Detect which cell encompasses the target text, then output its [X, Y] center coordinate. 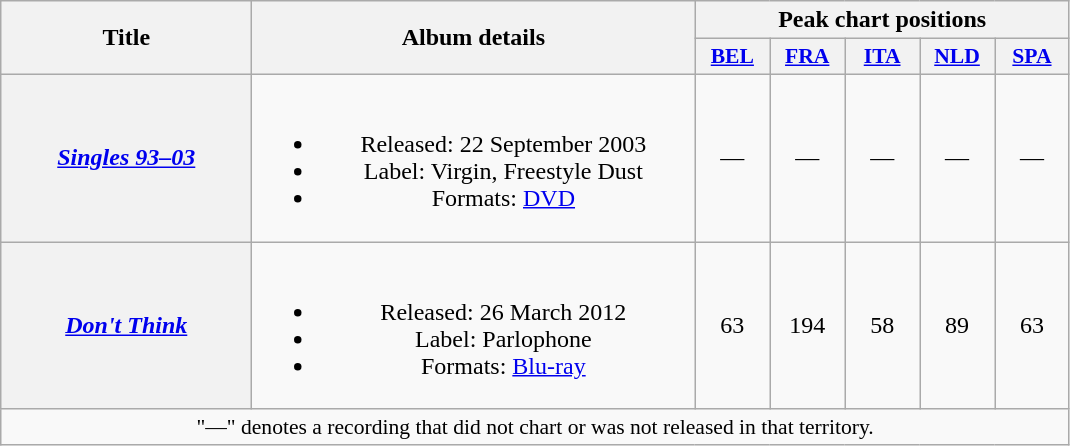
Released: 26 March 2012Label: ParlophoneFormats: Blu-ray [474, 326]
Title [126, 38]
Singles 93–03 [126, 158]
FRA [808, 57]
Don't Think [126, 326]
Peak chart positions [882, 20]
Album details [474, 38]
89 [958, 326]
"—" denotes a recording that did not chart or was not released in that territory. [536, 427]
194 [808, 326]
BEL [732, 57]
58 [882, 326]
NLD [958, 57]
ITA [882, 57]
Released: 22 September 2003Label: Virgin, Freestyle DustFormats: DVD [474, 158]
SPA [1032, 57]
